Identify which cell holds the provided text, then report its (X, Y) central coordinate. 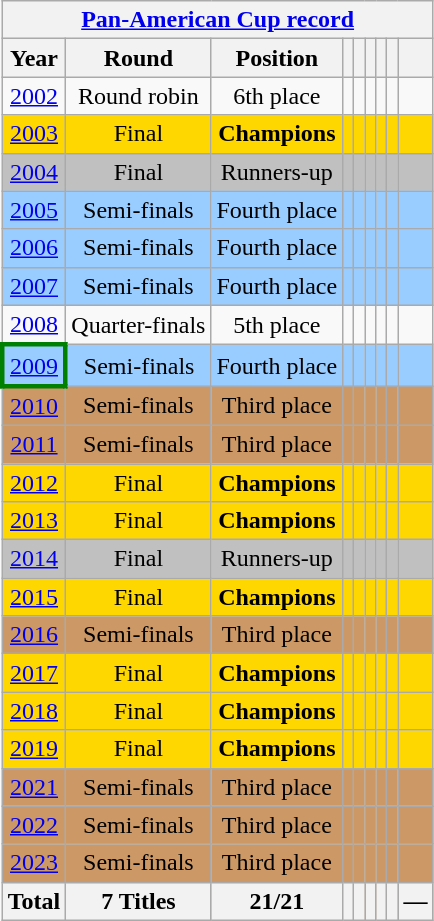
2011 (34, 444)
2013 (34, 521)
2017 (34, 673)
2018 (34, 711)
2006 (34, 248)
2014 (34, 559)
Quarter-finals (138, 325)
2005 (34, 210)
Round robin (138, 96)
6th place (277, 96)
2009 (34, 366)
7 Titles (138, 901)
Year (34, 58)
2007 (34, 286)
Total (34, 901)
2003 (34, 134)
2019 (34, 749)
2016 (34, 635)
Pan-American Cup record (218, 20)
Round (138, 58)
Position (277, 58)
2022 (34, 825)
2002 (34, 96)
2004 (34, 172)
2012 (34, 483)
2010 (34, 406)
2008 (34, 325)
2021 (34, 787)
2015 (34, 597)
5th place (277, 325)
21/21 (277, 901)
— (416, 901)
2023 (34, 863)
